Provide the [x, y] coordinate of the cell's center where the given text is located.  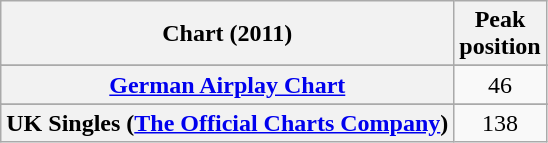
UK Singles (The Official Charts Company) [228, 123]
138 [500, 123]
Peakposition [500, 34]
46 [500, 85]
German Airplay Chart [228, 85]
Chart (2011) [228, 34]
